For the text-containing cell, return its midpoint in (X, Y) coordinate format. 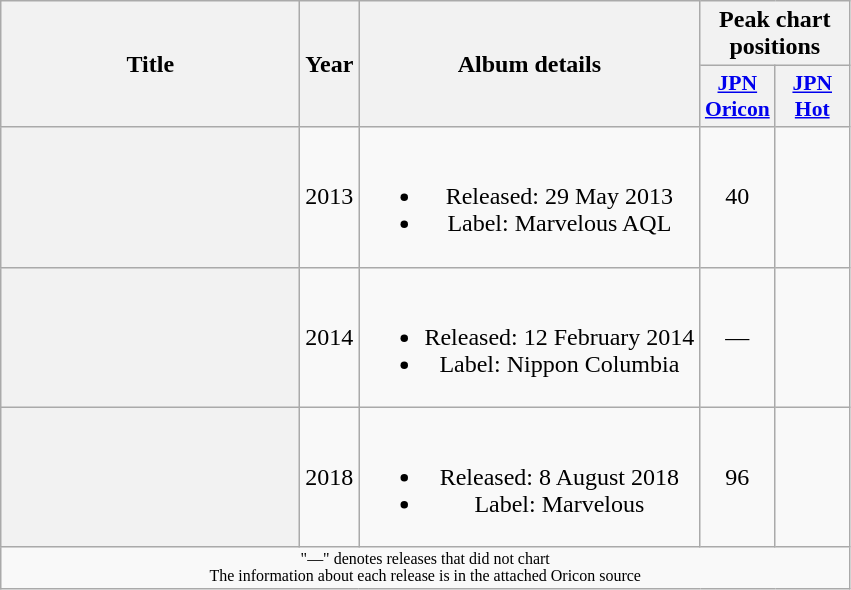
Released: 29 May 2013Label: Marvelous AQL (530, 197)
Title (150, 64)
JPNOricon (738, 96)
Released: 12 February 2014Label: Nippon Columbia (530, 337)
Peak chart positions (775, 34)
Released: 8 August 2018Label: Marvelous (530, 477)
Year (330, 64)
96 (738, 477)
2018 (330, 477)
JPNHot (812, 96)
40 (738, 197)
2014 (330, 337)
Album details (530, 64)
2013 (330, 197)
"—" denotes releases that did not chartThe information about each release is in the attached Oricon source (426, 568)
— (738, 337)
